Scan for the cell matching the given text and deliver its [X, Y] coordinate at center. 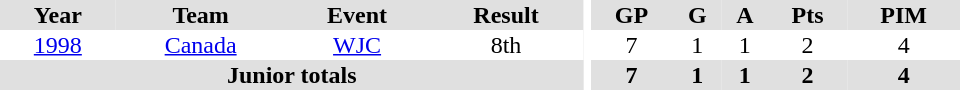
8th [506, 45]
1998 [58, 45]
Junior totals [292, 75]
GP [631, 15]
A [745, 15]
PIM [904, 15]
Canada [201, 45]
Year [58, 15]
Pts [808, 15]
Event [358, 15]
Team [201, 15]
Result [506, 15]
G [698, 15]
WJC [358, 45]
